Scan for the cell matching the given text and deliver its (x, y) coordinate at center. 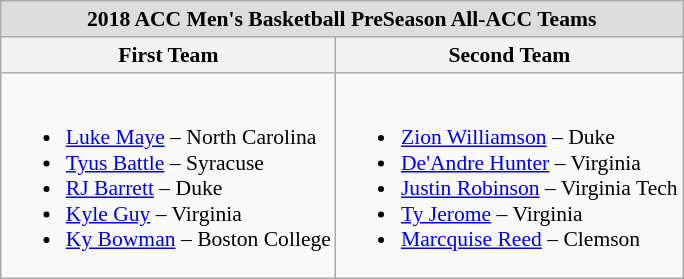
First Team (168, 55)
Second Team (510, 55)
2018 ACC Men's Basketball PreSeason All-ACC Teams (342, 19)
Zion Williamson – DukeDe'Andre Hunter – VirginiaJustin Robinson – Virginia TechTy Jerome – VirginiaMarcquise Reed – Clemson (510, 175)
Luke Maye – North CarolinaTyus Battle – SyracuseRJ Barrett – DukeKyle Guy – VirginiaKy Bowman – Boston College (168, 175)
